Search for the cell housing the specified text and yield its [x, y] center coordinate. 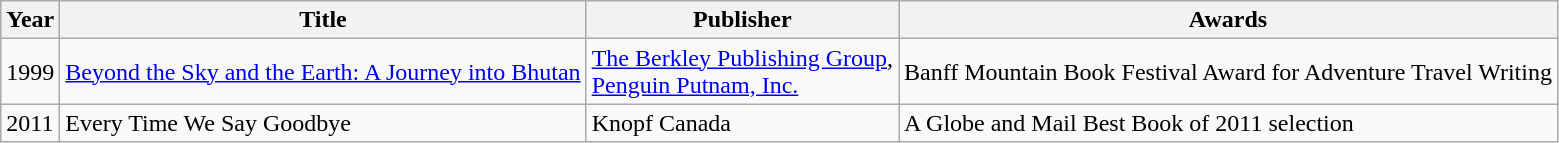
Publisher [742, 20]
1999 [30, 72]
Awards [1228, 20]
Banff Mountain Book Festival Award for Adventure Travel Writing [1228, 72]
Knopf Canada [742, 123]
Year [30, 20]
Beyond the Sky and the Earth: A Journey into Bhutan [323, 72]
Every Time We Say Goodbye [323, 123]
A Globe and Mail Best Book of 2011 selection [1228, 123]
Title [323, 20]
The Berkley Publishing Group,Penguin Putnam, Inc. [742, 72]
2011 [30, 123]
